Locate the cell with the specified text and output its (X, Y) center coordinate. 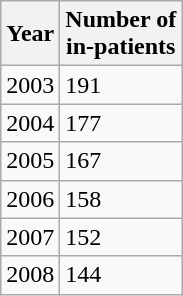
Number ofin-patients (121, 34)
2007 (30, 237)
167 (121, 161)
2003 (30, 85)
158 (121, 199)
2004 (30, 123)
191 (121, 85)
2006 (30, 199)
152 (121, 237)
2005 (30, 161)
144 (121, 275)
Year (30, 34)
177 (121, 123)
2008 (30, 275)
